Determine the (x, y) coordinate at the center of the cell enclosing the given text.  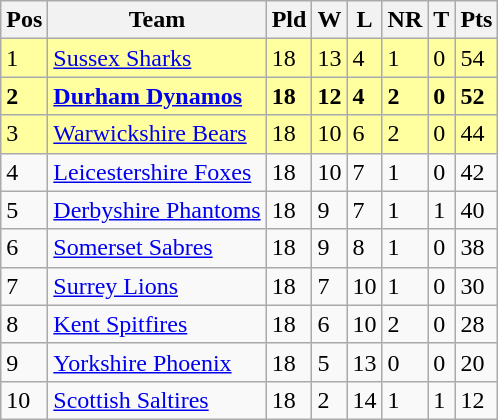
Durham Dynamos (157, 96)
44 (476, 134)
Kent Spitfires (157, 324)
Somerset Sabres (157, 248)
Pld (289, 20)
Yorkshire Phoenix (157, 362)
14 (364, 400)
Pts (476, 20)
Derbyshire Phantoms (157, 210)
38 (476, 248)
28 (476, 324)
54 (476, 58)
Leicestershire Foxes (157, 172)
42 (476, 172)
40 (476, 210)
20 (476, 362)
Sussex Sharks (157, 58)
L (364, 20)
Surrey Lions (157, 286)
T (442, 20)
W (330, 20)
3 (24, 134)
Scottish Saltires (157, 400)
52 (476, 96)
Warwickshire Bears (157, 134)
NR (405, 20)
30 (476, 286)
Team (157, 20)
Pos (24, 20)
